For the text-containing cell, return its midpoint in (x, y) coordinate format. 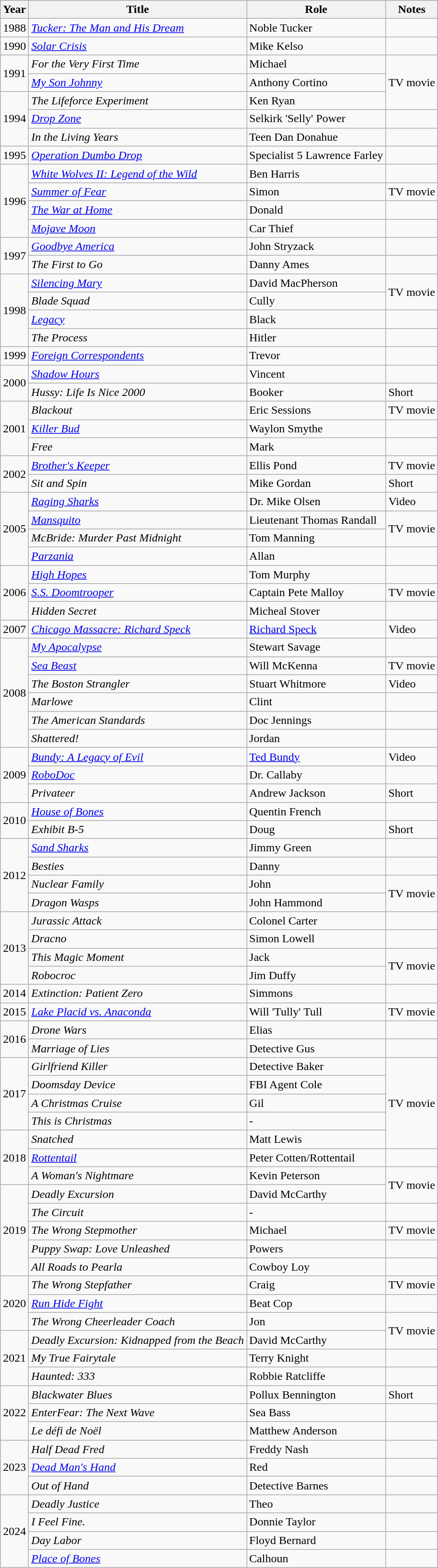
Sea Beast (138, 666)
Detective Baker (316, 1066)
Specialist 5 Lawrence Farley (316, 155)
1997 (14, 256)
Robocroc (138, 975)
Hitler (316, 338)
Run Hide Fight (138, 1303)
2009 (14, 775)
Rottentail (138, 1158)
Exhibit B-5 (138, 830)
2014 (14, 993)
Notes (412, 10)
Beat Cop (316, 1303)
Donald (316, 210)
Waylon Smythe (316, 429)
This is Christmas (138, 1121)
High Hopes (138, 575)
Mike Kelso (316, 46)
Marlowe (138, 702)
Floyd Bernard (316, 1540)
Robbie Ratcliffe (316, 1376)
Mark (316, 447)
Booker (316, 392)
The Wrong Stepfather (138, 1285)
2024 (14, 1531)
Clint (316, 702)
Out of Hand (138, 1486)
Solar Crisis (138, 46)
Peter Cotten/Rottentail (316, 1158)
2022 (14, 1413)
Chicago Massacre: Richard Speck (138, 629)
Extinction: Patient Zero (138, 993)
My Son Johnny (138, 82)
Blackout (138, 410)
Craig (316, 1285)
Terry Knight (316, 1358)
Drop Zone (138, 119)
My True Fairytale (138, 1358)
Red (316, 1467)
Year (14, 10)
A Christmas Cruise (138, 1103)
Hussy: Life Is Nice 2000 (138, 392)
The American Standards (138, 720)
2010 (14, 821)
Deadly Excursion: Kidnapped from the Beach (138, 1340)
Cowboy Loy (316, 1267)
Deadly Excursion (138, 1194)
1990 (14, 46)
Title (138, 10)
David MacPherson (316, 283)
Mansquito (138, 519)
The Boston Strangler (138, 684)
2015 (14, 1012)
Privateer (138, 793)
Lake Placid vs. Anaconda (138, 1012)
Marriage of Lies (138, 1048)
Matt Lewis (316, 1139)
Foreign Correspondents (138, 356)
Kevin Peterson (316, 1176)
Jordan (316, 738)
2001 (14, 429)
John Hammond (316, 902)
Captain Pete Malloy (316, 593)
Jack (316, 957)
1988 (14, 28)
Dr. Callaby (316, 775)
2008 (14, 693)
2002 (14, 474)
1994 (14, 119)
Tom Manning (316, 538)
Sea Bass (316, 1413)
Cully (316, 301)
Ellis Pond (316, 465)
The War at Home (138, 210)
Bundy: A Legacy of Evil (138, 756)
1996 (14, 201)
Danny (316, 866)
For the Very First Time (138, 64)
Danny Ames (316, 265)
Teen Dan Donahue (316, 137)
Simon Lowell (316, 939)
2006 (14, 593)
Freddy Nash (316, 1449)
Day Labor (138, 1540)
Simon (316, 192)
Shadow Hours (138, 374)
2023 (14, 1467)
Brother's Keeper (138, 465)
Raging Sharks (138, 501)
John (316, 884)
Detective Barnes (316, 1486)
McBride: Murder Past Midnight (138, 538)
Anthony Cortino (316, 82)
2007 (14, 629)
Jimmy Green (316, 848)
FBI Agent Cole (316, 1084)
Dead Man's Hand (138, 1467)
Blade Squad (138, 301)
1999 (14, 356)
Theo (316, 1504)
Allan (316, 556)
The Process (138, 338)
Girlfriend Killer (138, 1066)
2012 (14, 875)
Deadly Justice (138, 1504)
Le défi de Noël (138, 1431)
Will McKenna (316, 666)
Donnie Taylor (316, 1522)
Dr. Mike Olsen (316, 501)
Tom Murphy (316, 575)
Stewart Savage (316, 647)
The First to Go (138, 265)
The Lifeforce Experiment (138, 101)
1998 (14, 310)
2020 (14, 1303)
Dragon Wasps (138, 902)
RoboDoc (138, 775)
Micheal Stover (316, 611)
John Stryzack (316, 247)
A Woman's Nightmare (138, 1176)
Colonel Carter (316, 921)
2021 (14, 1358)
Car Thief (316, 228)
All Roads to Pearla (138, 1267)
Operation Dumbo Drop (138, 155)
Blackwater Blues (138, 1395)
Quentin French (316, 812)
Gil (316, 1103)
Nuclear Family (138, 884)
Selkirk 'Selly' Power (316, 119)
Doug (316, 830)
Parzania (138, 556)
I Feel Fine. (138, 1522)
2013 (14, 948)
S.S. Doomtrooper (138, 593)
Tucker: The Man and His Dream (138, 28)
Trevor (316, 356)
Andrew Jackson (316, 793)
2018 (14, 1158)
Half Dead Fred (138, 1449)
Place of Bones (138, 1558)
Haunted: 333 (138, 1376)
EnterFear: The Next Wave (138, 1413)
The Wrong Stepmother (138, 1230)
Goodbye America (138, 247)
Mojave Moon (138, 228)
Jurassic Attack (138, 921)
2005 (14, 529)
In the Living Years (138, 137)
Ted Bundy (316, 756)
Legacy (138, 319)
Dracno (138, 939)
White Wolves II: Legend of the Wild (138, 173)
Shattered! (138, 738)
The Circuit (138, 1212)
Pollux Bennington (316, 1395)
Doomsday Device (138, 1084)
Besties (138, 866)
Ben Harris (316, 173)
Silencing Mary (138, 283)
1995 (14, 155)
Snatched (138, 1139)
Sand Sharks (138, 848)
Summer of Fear (138, 192)
Will 'Tully' Tull (316, 1012)
Puppy Swap: Love Unleashed (138, 1249)
Powers (316, 1249)
This Magic Moment (138, 957)
Drone Wars (138, 1030)
Stuart Whitmore (316, 684)
Role (316, 10)
The Wrong Cheerleader Coach (138, 1321)
Simmons (316, 993)
1991 (14, 73)
2000 (14, 383)
Jim Duffy (316, 975)
Richard Speck (316, 629)
Matthew Anderson (316, 1431)
Black (316, 319)
Eric Sessions (316, 410)
Hidden Secret (138, 611)
Lieutenant Thomas Randall (316, 519)
Calhoun (316, 1558)
Sit and Spin (138, 483)
My Apocalypse (138, 647)
Ken Ryan (316, 101)
House of Bones (138, 812)
2019 (14, 1230)
Elias (316, 1030)
Vincent (316, 374)
Killer Bud (138, 429)
Jon (316, 1321)
Doc Jennings (316, 720)
2017 (14, 1094)
Free (138, 447)
Noble Tucker (316, 28)
2016 (14, 1039)
Detective Gus (316, 1048)
Mike Gordan (316, 483)
